Locate the cell with the specified text and output its [X, Y] center coordinate. 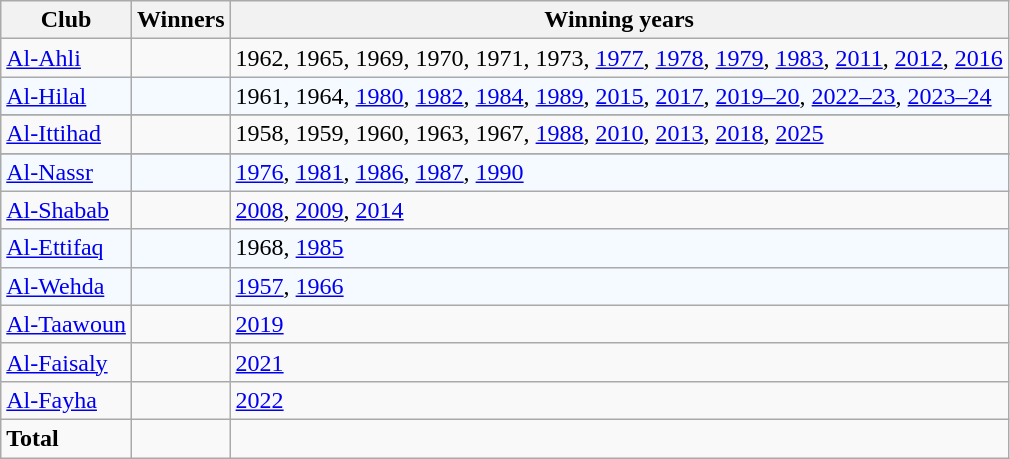
1961, 1964, 1980, 1982, 1984, 1989, 2015, 2017, 2019–20, 2022–23, 2023–24 [619, 96]
Winners [180, 20]
1976, 1981, 1986, 1987, 1990 [619, 172]
2019 [619, 324]
Al-Hilal [66, 96]
Al-Ettifaq [66, 248]
2021 [619, 362]
Al-Taawoun [66, 324]
1968, 1985 [619, 248]
1958, 1959, 1960, 1963, 1967, 1988, 2010, 2013, 2018, 2025 [619, 134]
Winning years [619, 20]
Club [66, 20]
Al-Fayha [66, 400]
Al-Faisaly [66, 362]
Al-Ahli [66, 58]
Al-Wehda [66, 286]
2022 [619, 400]
Al-Ittihad [66, 134]
1962, 1965, 1969, 1970, 1971, 1973, 1977, 1978, 1979, 1983, 2011, 2012, 2016 [619, 58]
1957, 1966 [619, 286]
Al-Shabab [66, 210]
Total [66, 438]
2008, 2009, 2014 [619, 210]
Al-Nassr [66, 172]
